Return (X, Y) of the center of cell containing provided text 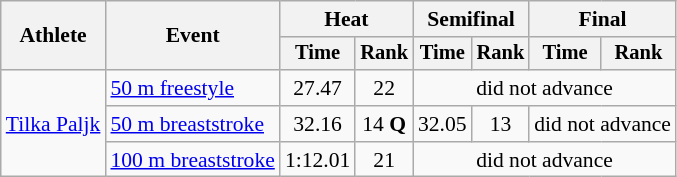
13 (501, 124)
14 Q (384, 124)
32.16 (318, 124)
27.47 (318, 88)
Semifinal (471, 19)
Event (192, 36)
50 m freestyle (192, 88)
22 (384, 88)
32.05 (442, 124)
Final (602, 19)
Tilka Paljk (54, 124)
Heat (346, 19)
Athlete (54, 36)
50 m breaststroke (192, 124)
